Locate the cell with the specified text and output its (X, Y) center coordinate. 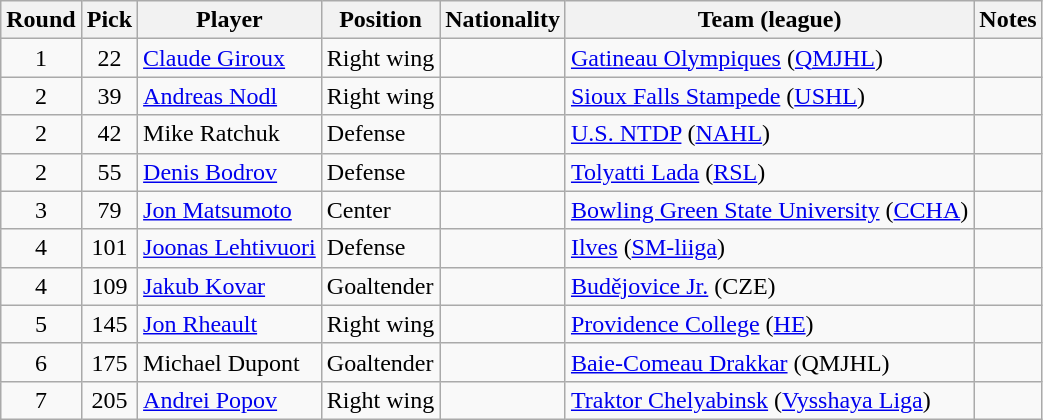
205 (109, 400)
Andreas Nodl (230, 96)
Sioux Falls Stampede (USHL) (769, 96)
Providence College (HE) (769, 324)
Gatineau Olympiques (QMJHL) (769, 58)
Nationality (503, 20)
Jon Matsumoto (230, 210)
7 (41, 400)
55 (109, 172)
175 (109, 362)
6 (41, 362)
Round (41, 20)
3 (41, 210)
Claude Giroux (230, 58)
Notes (1008, 20)
22 (109, 58)
79 (109, 210)
5 (41, 324)
Center (380, 210)
Ilves (SM-liiga) (769, 248)
Denis Bodrov (230, 172)
101 (109, 248)
Jon Rheault (230, 324)
Jakub Kovar (230, 286)
U.S. NTDP (NAHL) (769, 134)
Pick (109, 20)
39 (109, 96)
Team (league) (769, 20)
1 (41, 58)
Andrei Popov (230, 400)
109 (109, 286)
145 (109, 324)
Player (230, 20)
Joonas Lehtivuori (230, 248)
Bowling Green State University (CCHA) (769, 210)
42 (109, 134)
Budějovice Jr. (CZE) (769, 286)
Tolyatti Lada (RSL) (769, 172)
Baie-Comeau Drakkar (QMJHL) (769, 362)
Mike Ratchuk (230, 134)
Position (380, 20)
Michael Dupont (230, 362)
Traktor Chelyabinsk (Vysshaya Liga) (769, 400)
